From the cell containing the given text, extract its center point as [x, y] coordinate. 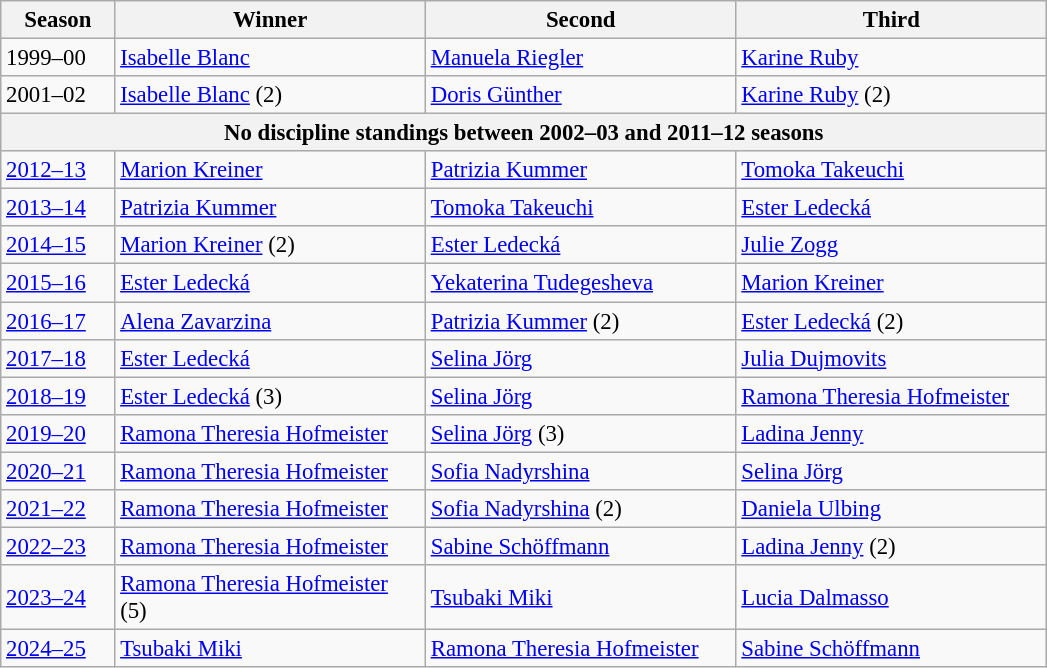
Ester Ledecká (2) [892, 321]
Ladina Jenny (2) [892, 546]
Lucia Dalmasso [892, 598]
2024–25 [58, 648]
1999–00 [58, 58]
Doris Günther [580, 95]
Sofia Nadyrshina (2) [580, 509]
2021–22 [58, 509]
2020–21 [58, 471]
No discipline standings between 2002–03 and 2011–12 seasons [524, 133]
Second [580, 20]
Winner [270, 20]
2015–16 [58, 283]
2023–24 [58, 598]
Karine Ruby (2) [892, 95]
Isabelle Blanc (2) [270, 95]
2018–19 [58, 396]
2017–18 [58, 358]
2019–20 [58, 433]
Ramona Theresia Hofmeister (5) [270, 598]
Yekaterina Tudegesheva [580, 283]
Patrizia Kummer (2) [580, 321]
Season [58, 20]
Sofia Nadyrshina [580, 471]
2012–13 [58, 170]
Ester Ledecká (3) [270, 396]
2001–02 [58, 95]
2014–15 [58, 245]
Daniela Ulbing [892, 509]
Selina Jörg (3) [580, 433]
Ladina Jenny [892, 433]
2016–17 [58, 321]
Alena Zavarzina [270, 321]
Julia Dujmovits [892, 358]
Marion Kreiner (2) [270, 245]
Third [892, 20]
Isabelle Blanc [270, 58]
Manuela Riegler [580, 58]
2013–14 [58, 208]
Karine Ruby [892, 58]
2022–23 [58, 546]
Julie Zogg [892, 245]
